Identify which cell holds the provided text, then report its (X, Y) central coordinate. 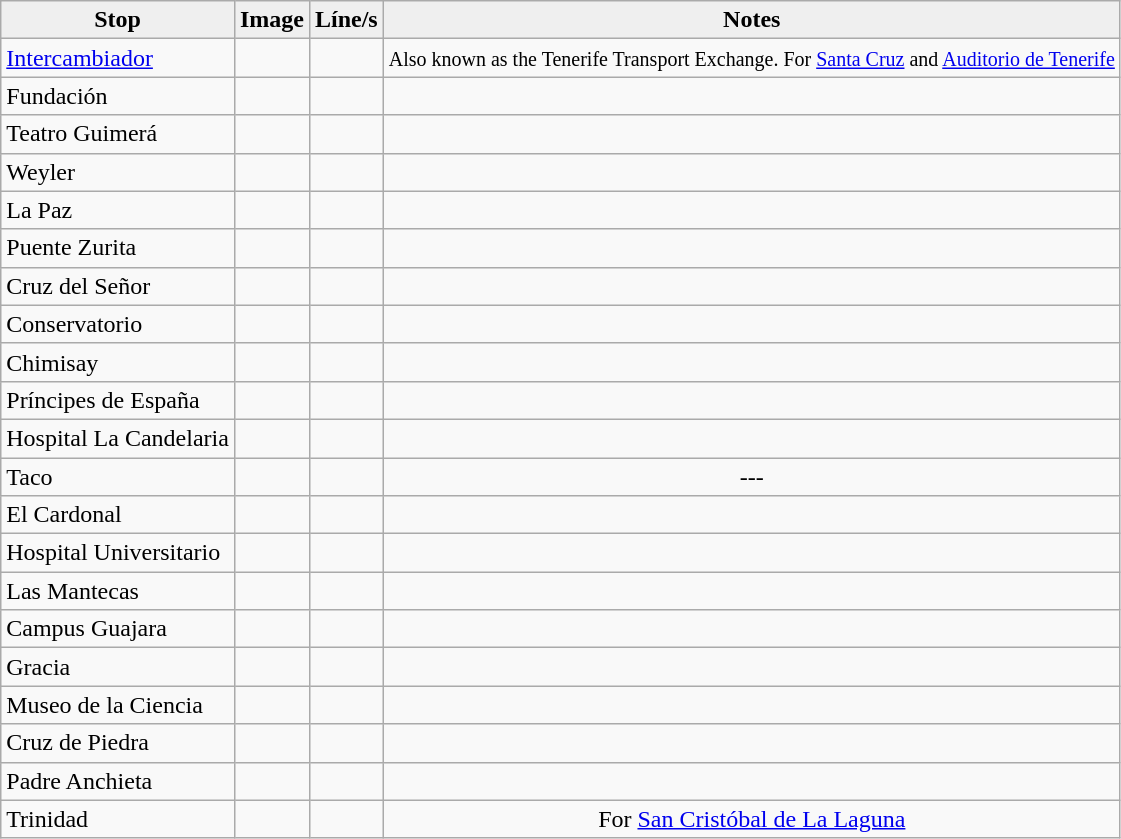
Fundación (118, 96)
Conservatorio (118, 324)
--- (752, 477)
Puente Zurita (118, 248)
Cruz del Señor (118, 286)
Cruz de Piedra (118, 743)
Padre Anchieta (118, 781)
Campus Guajara (118, 629)
Stop (118, 20)
El Cardonal (118, 515)
Líne/s (346, 20)
Taco (118, 477)
Hospital Universitario (118, 553)
Image (272, 20)
Weyler (118, 172)
Notes (752, 20)
Chimisay (118, 362)
Museo de la Ciencia (118, 705)
For San Cristóbal de La Laguna (752, 819)
Gracia (118, 667)
Teatro Guimerá (118, 134)
Hospital La Candelaria (118, 438)
Intercambiador (118, 58)
Príncipes de España (118, 400)
Las Mantecas (118, 591)
Trinidad (118, 819)
La Paz (118, 210)
Also known as the Tenerife Transport Exchange. For Santa Cruz and Auditorio de Tenerife (752, 58)
